Pinpoint the cell where the given text exists, returning its [X, Y] midpoint coordinate. 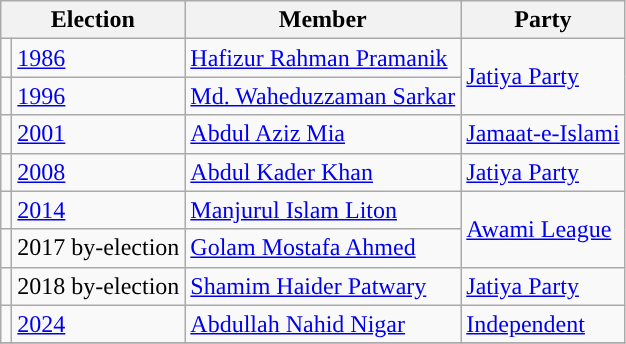
1996 [98, 96]
Awami League [543, 229]
Hafizur Rahman Pramanik [323, 58]
1986 [98, 58]
2017 by-election [98, 248]
Manjurul Islam Liton [323, 210]
Shamim Haider Patwary [323, 286]
2014 [98, 210]
2008 [98, 172]
2024 [98, 324]
Independent [543, 324]
Member [323, 20]
Golam Mostafa Ahmed [323, 248]
2001 [98, 134]
Md. Waheduzzaman Sarkar [323, 96]
Abdul Kader Khan [323, 172]
2018 by-election [98, 286]
Jamaat-e-Islami [543, 134]
Abdullah Nahid Nigar [323, 324]
Party [543, 20]
Abdul Aziz Mia [323, 134]
Election [93, 20]
